Identify which cell holds the provided text, then report its (x, y) central coordinate. 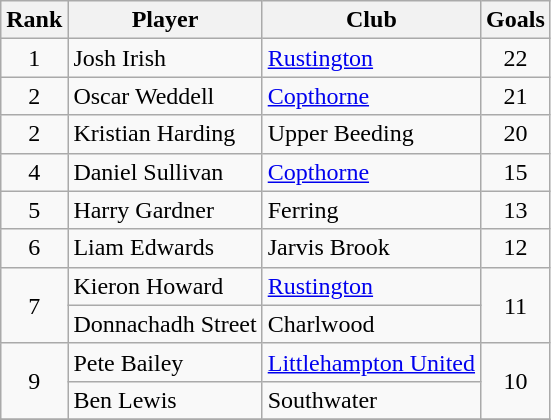
15 (516, 172)
Donnachadh Street (165, 324)
Goals (516, 20)
5 (34, 210)
7 (34, 305)
13 (516, 210)
Pete Bailey (165, 362)
Southwater (371, 400)
Ferring (371, 210)
Liam Edwards (165, 248)
12 (516, 248)
20 (516, 134)
Player (165, 20)
Littlehampton United (371, 362)
Harry Gardner (165, 210)
22 (516, 58)
1 (34, 58)
Ben Lewis (165, 400)
11 (516, 305)
Daniel Sullivan (165, 172)
Club (371, 20)
Charlwood (371, 324)
6 (34, 248)
Jarvis Brook (371, 248)
10 (516, 381)
4 (34, 172)
Rank (34, 20)
Josh Irish (165, 58)
Kieron Howard (165, 286)
9 (34, 381)
Kristian Harding (165, 134)
Upper Beeding (371, 134)
Oscar Weddell (165, 96)
21 (516, 96)
